Extract the (x, y) coordinate from the center of the cell holding the provided text.  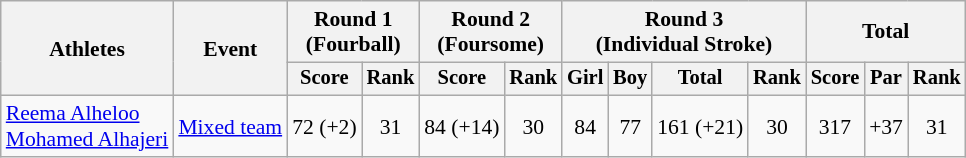
Athletes (88, 48)
161 (+21) (700, 126)
77 (630, 126)
Round 2(Foursome) (490, 32)
Round 3(Individual Stroke) (684, 32)
84 (585, 126)
84 (+14) (462, 126)
Par (886, 79)
72 (+2) (324, 126)
317 (835, 126)
Reema AlhelooMohamed Alhajeri (88, 126)
Girl (585, 79)
Round 1(Fourball) (353, 32)
Boy (630, 79)
+37 (886, 126)
Mixed team (230, 126)
Event (230, 48)
